Search for the cell housing the specified text and yield its [X, Y] center coordinate. 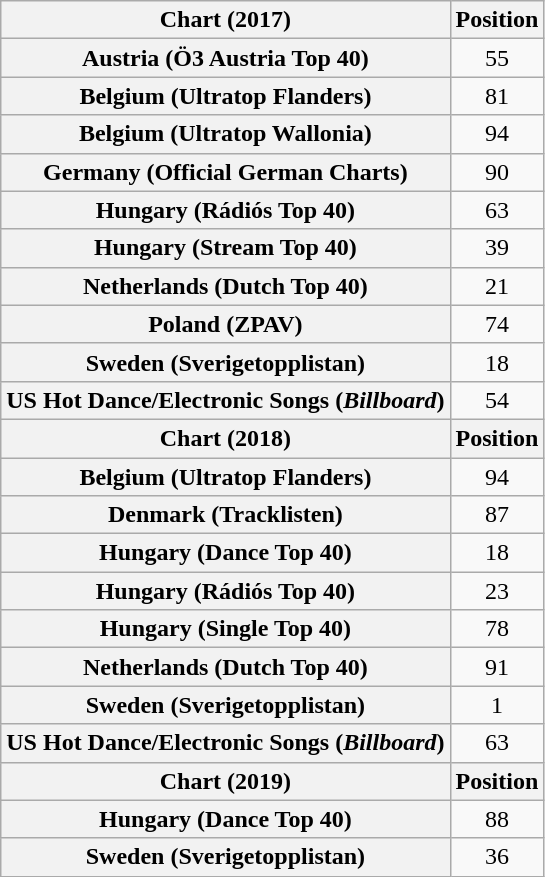
Chart (2018) [226, 438]
90 [497, 172]
87 [497, 515]
Poland (ZPAV) [226, 324]
Chart (2017) [226, 20]
39 [497, 248]
55 [497, 58]
Austria (Ö3 Austria Top 40) [226, 58]
81 [497, 96]
78 [497, 629]
1 [497, 705]
Chart (2019) [226, 781]
Germany (Official German Charts) [226, 172]
Belgium (Ultratop Wallonia) [226, 134]
74 [497, 324]
Hungary (Single Top 40) [226, 629]
91 [497, 667]
36 [497, 857]
54 [497, 400]
23 [497, 591]
88 [497, 819]
Hungary (Stream Top 40) [226, 248]
21 [497, 286]
Denmark (Tracklisten) [226, 515]
